Identify which cell holds the provided text, then report its (x, y) central coordinate. 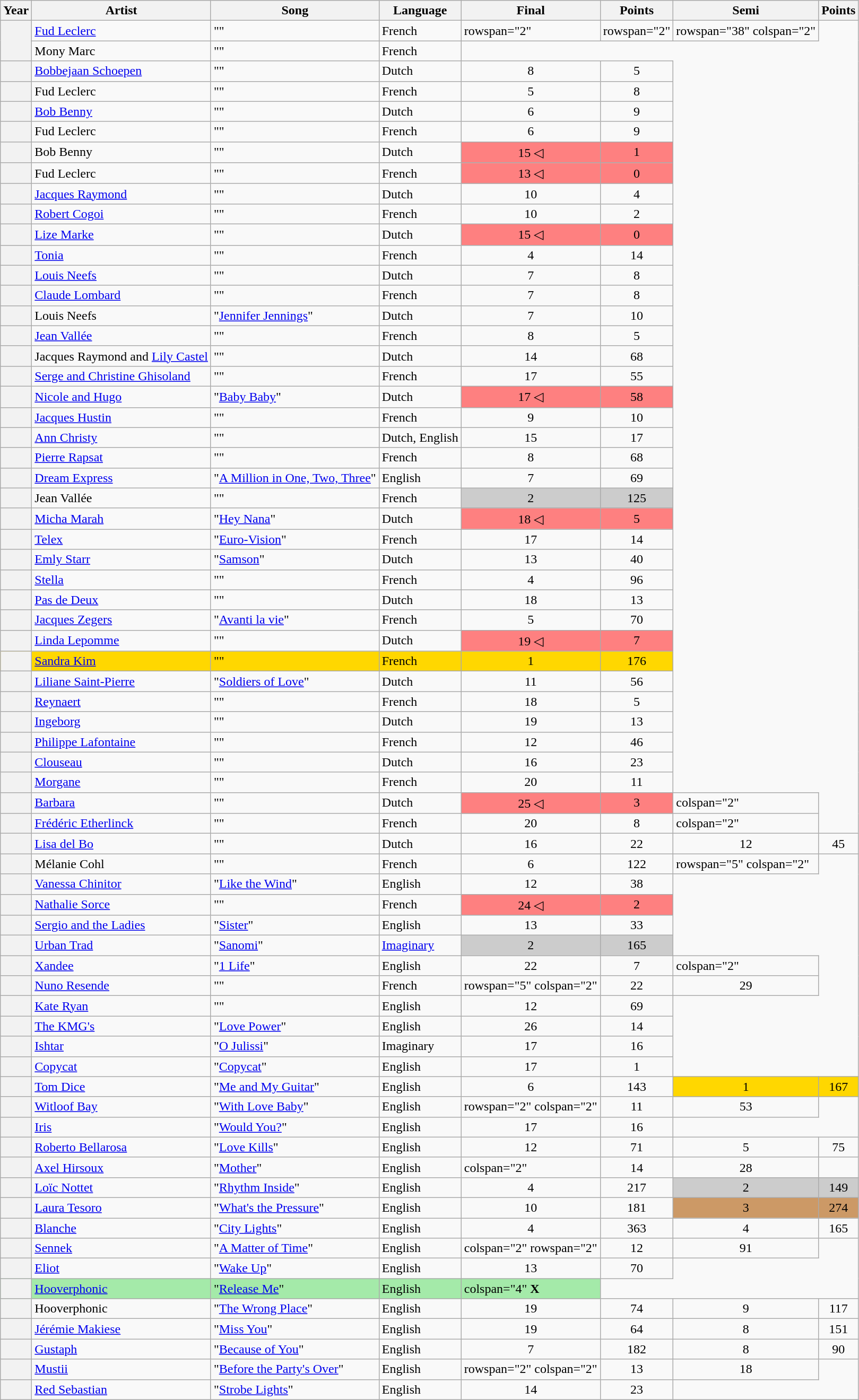
40 (637, 559)
Jacques Zegers (122, 620)
17 ◁ (531, 397)
Gustaph (122, 1349)
Pas de Deux (122, 600)
Witloof Bay (122, 1107)
Song (295, 11)
"Sister" (295, 925)
24 ◁ (531, 905)
274 (838, 1207)
143 (637, 1087)
71 (637, 1147)
Copycat (122, 1066)
Jacques Raymond and Lily Castel (122, 356)
Lize Marke (122, 234)
Emly Starr (122, 559)
Kate Ryan (122, 1006)
"Jennifer Jennings" (295, 316)
"Samson" (295, 559)
Reynaert (122, 702)
Serge and Christine Ghisoland (122, 376)
Robert Cogoi (122, 214)
colspan="4" X (531, 1289)
363 (637, 1228)
Stella (122, 580)
28 (746, 1167)
Ingeborg (122, 722)
151 (838, 1329)
46 (637, 742)
Frédéric Etherlinck (122, 824)
Urban Trad (122, 946)
Clouseau (122, 762)
"Wake Up" (295, 1268)
"Because of You" (295, 1349)
122 (637, 864)
rowspan="38" colspan="2" (746, 31)
38 (637, 884)
Artist (122, 11)
Dutch, English (420, 437)
Sennek (122, 1248)
18 ◁ (531, 519)
"Miss You" (295, 1329)
Roberto Bellarosa (122, 1147)
96 (637, 580)
Tom Dice (122, 1087)
Vanessa Chinitor (122, 884)
Bobbejaan Schoepen (122, 71)
Xandee (122, 966)
Ann Christy (122, 437)
53 (746, 1107)
181 (637, 1207)
"Like the Wind" (295, 884)
"Sanomi" (295, 946)
Axel Hirsoux (122, 1167)
"Copycat" (295, 1066)
149 (838, 1187)
91 (746, 1248)
Micha Marah (122, 519)
Mélanie Cohl (122, 864)
55 (637, 376)
Jacques Hustin (122, 417)
90 (838, 1349)
Language (420, 11)
Laura Tesoro (122, 1207)
Nuno Resende (122, 986)
Jérémie Makiese (122, 1329)
"Hey Nana" (295, 519)
176 (637, 661)
Liliane Saint-Pierre (122, 681)
"Me and My Guitar" (295, 1087)
"Love Kills" (295, 1147)
"O Julissi" (295, 1046)
"Euro-Vision" (295, 539)
Dream Express (122, 478)
"Strobe Lights" (295, 1389)
"Avanti la vie" (295, 620)
Mony Marc (122, 51)
Philippe Lafontaine (122, 742)
colspan="2" rowspan="2" (531, 1248)
182 (637, 1349)
217 (637, 1187)
Ishtar (122, 1046)
29 (746, 986)
Red Sebastian (122, 1389)
Telex (122, 539)
25 ◁ (531, 803)
Tonia (122, 255)
Blanche (122, 1228)
13 ◁ (531, 173)
Barbara (122, 803)
"A Matter of Time" (295, 1248)
Pierre Rapsat (122, 458)
Sandra Kim (122, 661)
Nathalie Sorce (122, 905)
"1 Life" (295, 966)
26 (531, 1026)
"Would You?" (295, 1127)
19 ◁ (531, 641)
"The Wrong Place" (295, 1309)
Nicole and Hugo (122, 397)
"What's the Pressure" (295, 1207)
Year (16, 11)
58 (637, 397)
Jacques Raymond (122, 194)
Claude Lombard (122, 295)
15 (531, 437)
167 (838, 1087)
Loïc Nottet (122, 1187)
117 (838, 1309)
Lisa del Bo (122, 844)
Linda Lepomme (122, 641)
"City Lights" (295, 1228)
125 (637, 498)
33 (637, 925)
The KMG's (122, 1026)
Morgane (122, 782)
75 (838, 1147)
Iris (122, 1127)
"Release Me" (295, 1289)
"Before the Party's Over" (295, 1369)
Mustii (122, 1369)
"Rhythm Inside" (295, 1187)
"Baby Baby" (295, 397)
"Mother" (295, 1167)
"A Million in One, Two, Three" (295, 478)
45 (838, 844)
56 (637, 681)
74 (637, 1309)
Semi (746, 11)
"Love Power" (295, 1026)
"With Love Baby" (295, 1107)
Eliot (122, 1268)
64 (637, 1329)
"Soldiers of Love" (295, 681)
Sergio and the Ladies (122, 925)
Final (531, 11)
